Output the [X, Y] coordinate of the center of the cell containing the given text.  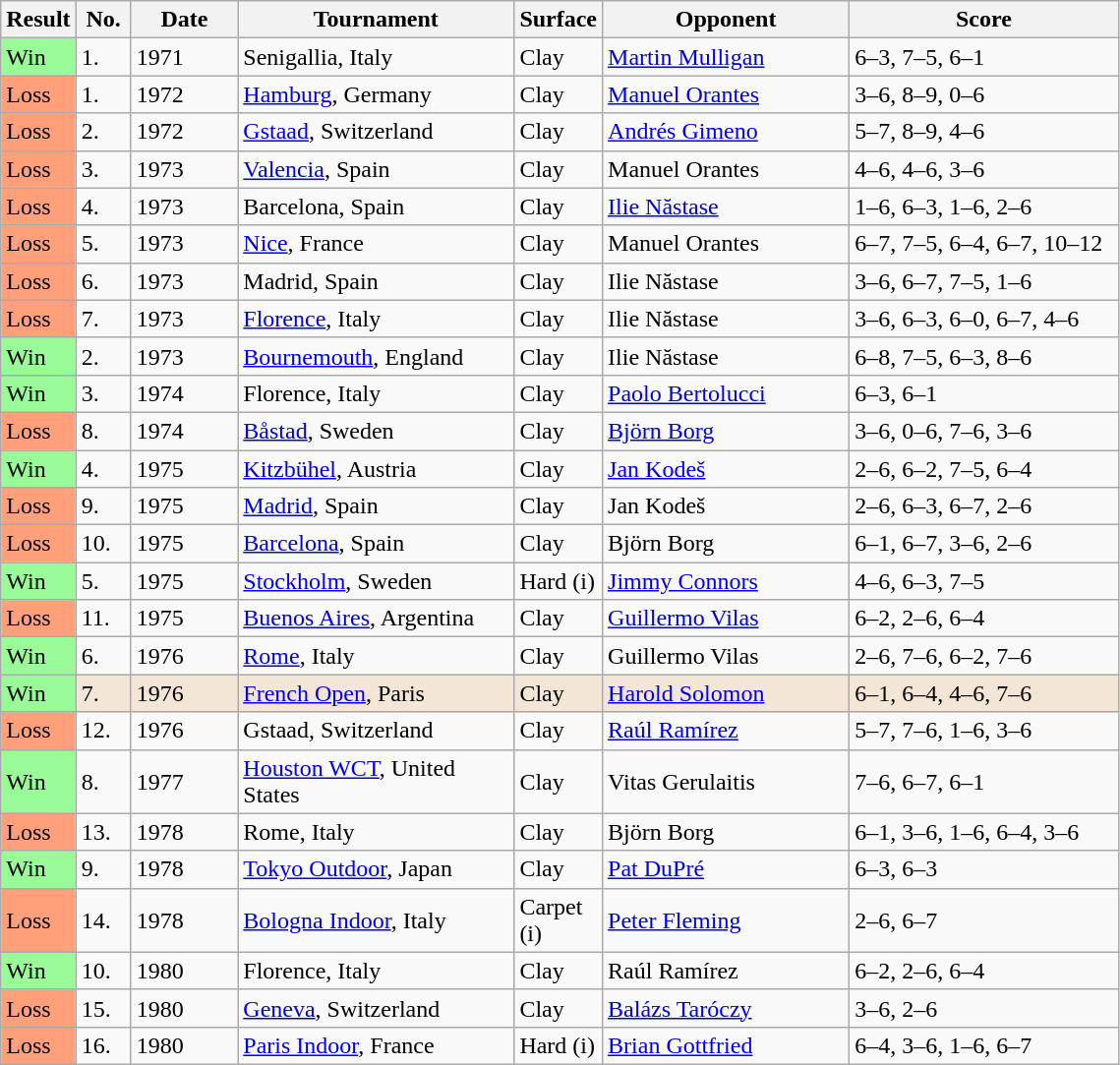
6–3, 6–3 [984, 869]
Bologna Indoor, Italy [376, 920]
Geneva, Switzerland [376, 1008]
Houston WCT, United States [376, 781]
Paolo Bertolucci [726, 393]
6–8, 7–5, 6–3, 8–6 [984, 356]
11. [103, 619]
Score [984, 20]
Harold Solomon [726, 693]
Andrés Gimeno [726, 132]
French Open, Paris [376, 693]
Kitzbühel, Austria [376, 469]
Tokyo Outdoor, Japan [376, 869]
Martin Mulligan [726, 57]
5–7, 7–6, 1–6, 3–6 [984, 731]
Bournemouth, England [376, 356]
6–1, 6–4, 4–6, 7–6 [984, 693]
Hamburg, Germany [376, 94]
Result [38, 20]
2–6, 6–3, 6–7, 2–6 [984, 506]
Peter Fleming [726, 920]
4–6, 4–6, 3–6 [984, 169]
Vitas Gerulaitis [726, 781]
Brian Gottfried [726, 1045]
3–6, 0–6, 7–6, 3–6 [984, 431]
Carpet (i) [559, 920]
6–1, 6–7, 3–6, 2–6 [984, 544]
Opponent [726, 20]
3–6, 6–7, 7–5, 1–6 [984, 281]
Surface [559, 20]
Balázs Taróczy [726, 1008]
6–7, 7–5, 6–4, 6–7, 10–12 [984, 244]
7–6, 6–7, 6–1 [984, 781]
2–6, 7–6, 6–2, 7–6 [984, 656]
6–4, 3–6, 1–6, 6–7 [984, 1045]
15. [103, 1008]
Date [185, 20]
Valencia, Spain [376, 169]
1971 [185, 57]
Nice, France [376, 244]
5–7, 8–9, 4–6 [984, 132]
12. [103, 731]
6–1, 3–6, 1–6, 6–4, 3–6 [984, 832]
13. [103, 832]
4–6, 6–3, 7–5 [984, 581]
14. [103, 920]
2–6, 6–2, 7–5, 6–4 [984, 469]
Pat DuPré [726, 869]
1977 [185, 781]
3–6, 6–3, 6–0, 6–7, 4–6 [984, 319]
Paris Indoor, France [376, 1045]
Stockholm, Sweden [376, 581]
Jimmy Connors [726, 581]
1–6, 6–3, 1–6, 2–6 [984, 207]
6–3, 7–5, 6–1 [984, 57]
3–6, 8–9, 0–6 [984, 94]
No. [103, 20]
2–6, 6–7 [984, 920]
Buenos Aires, Argentina [376, 619]
16. [103, 1045]
Båstad, Sweden [376, 431]
Tournament [376, 20]
6–3, 6–1 [984, 393]
Senigallia, Italy [376, 57]
3–6, 2–6 [984, 1008]
